Search for the cell housing the specified text and yield its [x, y] center coordinate. 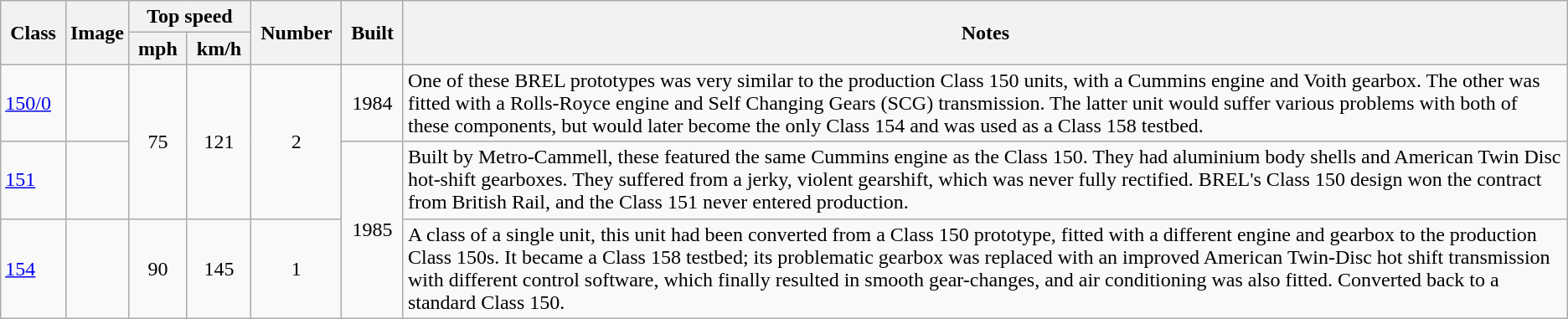
145 [219, 268]
Top speed [190, 17]
1985 [373, 229]
1984 [373, 103]
1 [297, 268]
Image [97, 33]
Built [373, 33]
Number [297, 33]
90 [158, 268]
Class [34, 33]
2 [297, 141]
154 [34, 268]
75 [158, 141]
mph [158, 49]
Notes [985, 33]
121 [219, 141]
151 [34, 180]
km/h [219, 49]
150/0 [34, 103]
